Detect which cell encompasses the target text, then output its (X, Y) center coordinate. 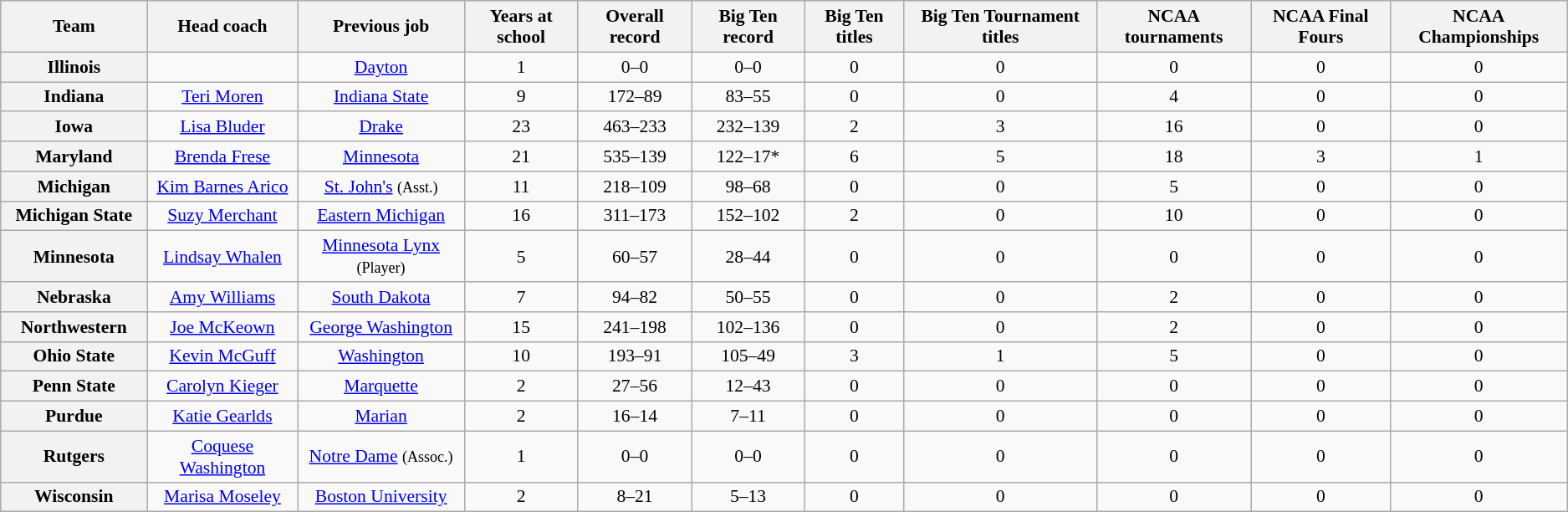
Maryland (74, 156)
South Dakota (381, 297)
16–14 (635, 417)
Eastern Michigan (381, 216)
Notre Dame (Assoc.) (381, 457)
152–102 (748, 216)
18 (1174, 156)
NCAA Championships (1479, 27)
Dayton (381, 67)
Overall record (635, 27)
Head coach (222, 27)
Lisa Bluder (222, 127)
311–173 (635, 216)
Katie Gearlds (222, 417)
98–68 (748, 187)
Previous job (381, 27)
Marisa Moseley (222, 497)
NCAA tournaments (1174, 27)
Penn State (74, 387)
Big Ten Tournament titles (1000, 27)
28–44 (748, 256)
241–198 (635, 327)
122–17* (748, 156)
Kevin McGuff (222, 356)
Purdue (74, 417)
Ohio State (74, 356)
Rutgers (74, 457)
Boston University (381, 497)
7–11 (748, 417)
Teri Moren (222, 97)
Michigan (74, 187)
11 (521, 187)
Carolyn Kieger (222, 387)
463–233 (635, 127)
Marian (381, 417)
Indiana State (381, 97)
50–55 (748, 297)
Nebraska (74, 297)
Marquette (381, 387)
9 (521, 97)
Minnesota Lynx (Player) (381, 256)
5–13 (748, 497)
Brenda Frese (222, 156)
Joe McKeown (222, 327)
Wisconsin (74, 497)
105–49 (748, 356)
Washington (381, 356)
218–109 (635, 187)
4 (1174, 97)
535–139 (635, 156)
Lindsay Whalen (222, 256)
172–89 (635, 97)
Suzy Merchant (222, 216)
Michigan State (74, 216)
Iowa (74, 127)
Indiana (74, 97)
Drake (381, 127)
Coquese Washington (222, 457)
Years at school (521, 27)
St. John's (Asst.) (381, 187)
Team (74, 27)
8–21 (635, 497)
83–55 (748, 97)
102–136 (748, 327)
232–139 (748, 127)
60–57 (635, 256)
Big Ten record (748, 27)
Illinois (74, 67)
Kim Barnes Arico (222, 187)
193–91 (635, 356)
Amy Williams (222, 297)
94–82 (635, 297)
12–43 (748, 387)
George Washington (381, 327)
7 (521, 297)
15 (521, 327)
6 (855, 156)
Big Ten titles (855, 27)
Northwestern (74, 327)
21 (521, 156)
23 (521, 127)
27–56 (635, 387)
NCAA Final Fours (1321, 27)
